Provide the [X, Y] coordinate of the cell's center where the given text is located.  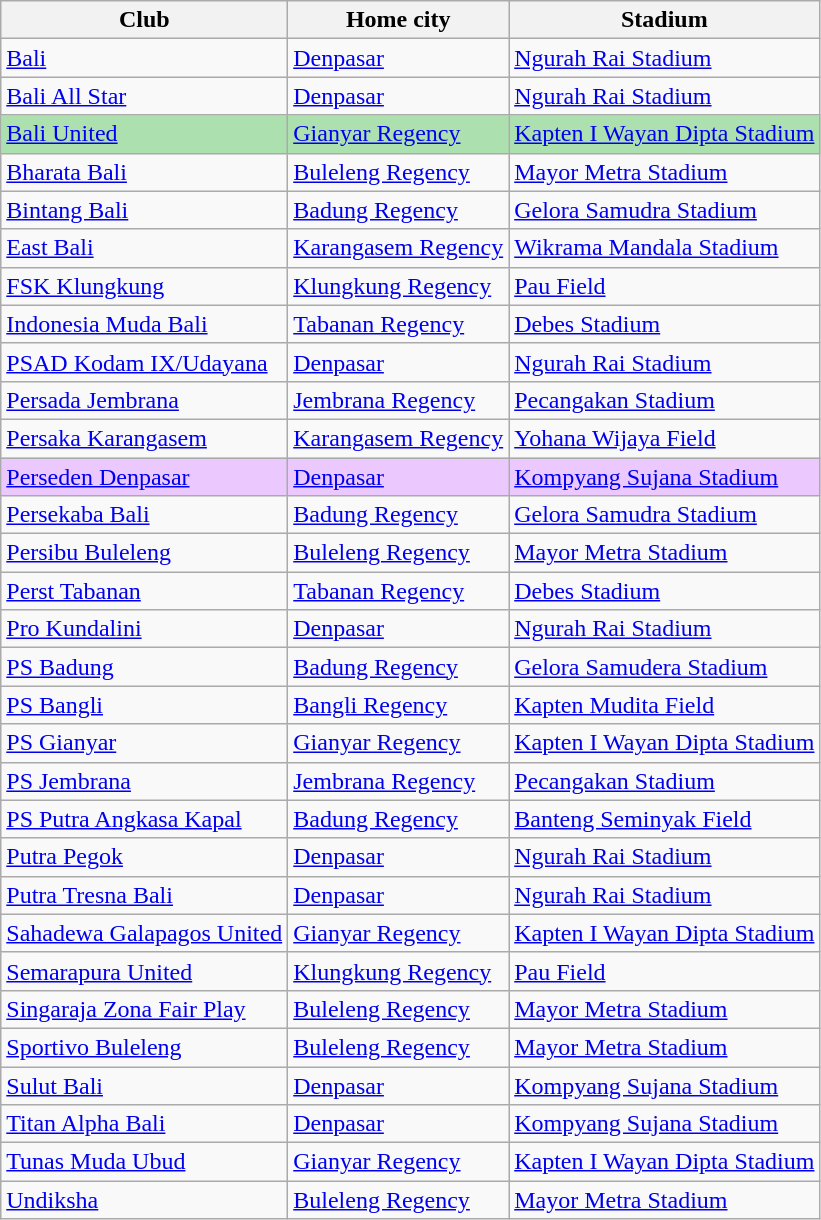
Banteng Seminyak Field [664, 819]
Home city [398, 20]
PS Gianyar [144, 743]
East Bali [144, 248]
Bali [144, 58]
Sahadewa Galapagos United [144, 933]
Putra Pegok [144, 857]
Bharata Bali [144, 172]
Bangli Regency [398, 705]
Pro Kundalini [144, 629]
Perseden Denpasar [144, 477]
Singaraja Zona Fair Play [144, 1009]
PSAD Kodam IX/Udayana [144, 362]
Persekaba Bali [144, 515]
Perst Tabanan [144, 591]
Wikrama Mandala Stadium [664, 248]
Sportivo Buleleng [144, 1047]
Sulut Bali [144, 1085]
Persada Jembrana [144, 400]
Undiksha [144, 1200]
PS Bangli [144, 705]
FSK Klungkung [144, 286]
PS Badung [144, 667]
PS Jembrana [144, 781]
Persibu Buleleng [144, 553]
Putra Tresna Bali [144, 895]
Stadium [664, 20]
Persaka Karangasem [144, 438]
Indonesia Muda Bali [144, 324]
Club [144, 20]
Titan Alpha Bali [144, 1124]
PS Putra Angkasa Kapal [144, 819]
Semarapura United [144, 971]
Yohana Wijaya Field [664, 438]
Bintang Bali [144, 210]
Kapten Mudita Field [664, 705]
Bali United [144, 134]
Gelora Samudera Stadium [664, 667]
Tunas Muda Ubud [144, 1162]
Bali All Star [144, 96]
